Extract the [x, y] coordinate from the center of the cell holding the provided text.  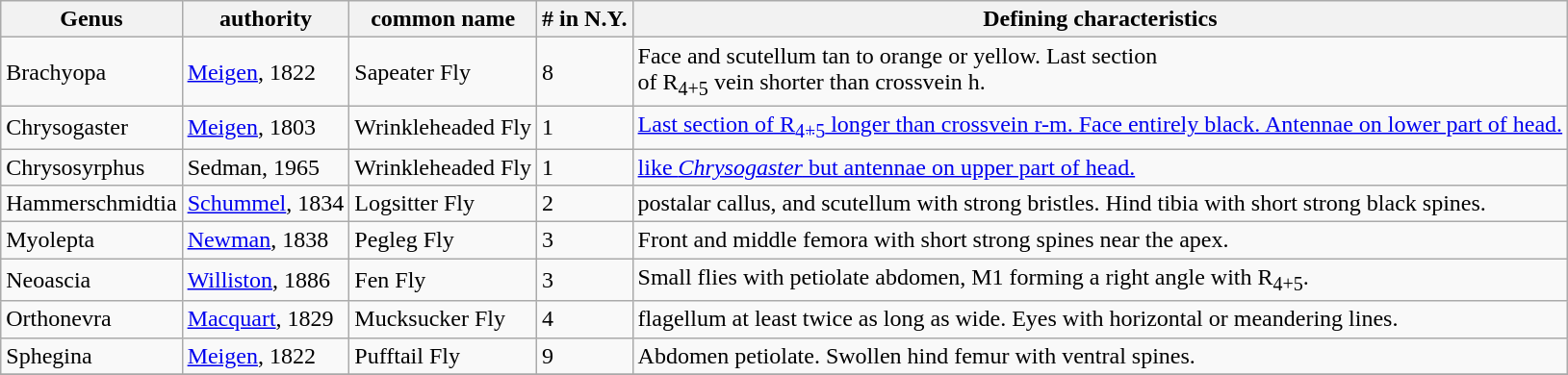
Sapeater Fly [443, 71]
postalar callus, and scutellum with strong bristles. Hind tibia with short strong black spines. [1100, 204]
Myolepta [91, 240]
Fen Fly [443, 280]
Pufftail Fly [443, 356]
Macquart, 1829 [266, 319]
4 [585, 319]
9 [585, 356]
Pegleg Fly [443, 240]
common name [443, 19]
Logsitter Fly [443, 204]
Chrysogaster [91, 127]
Meigen, 1803 [266, 127]
2 [585, 204]
Abdomen petiolate. Swollen hind femur with ventral spines. [1100, 356]
authority [266, 19]
like Chrysogaster but antennae on upper part of head. [1100, 166]
flagellum at least twice as long as wide. Eyes with horizontal or meandering lines. [1100, 319]
Sedman, 1965 [266, 166]
Front and middle femora with short strong spines near the apex. [1100, 240]
Last section of R4+5 longer than crossvein r-m. Face entirely black. Antennae on lower part of head. [1100, 127]
Schummel, 1834 [266, 204]
Williston, 1886 [266, 280]
Brachyopa [91, 71]
Newman, 1838 [266, 240]
Hammerschmidtia [91, 204]
Face and scutellum tan to orange or yellow. Last sectionof R4+5 vein shorter than crossvein h. [1100, 71]
Mucksucker Fly [443, 319]
# in N.Y. [585, 19]
Orthonevra [91, 319]
8 [585, 71]
Chrysosyrphus [91, 166]
Small flies with petiolate abdomen, M1 forming a right angle with R4+5. [1100, 280]
Genus [91, 19]
Sphegina [91, 356]
Defining characteristics [1100, 19]
Neoascia [91, 280]
